Scan for the cell matching the given text and deliver its [x, y] coordinate at center. 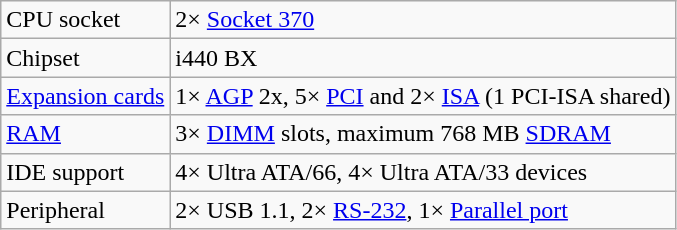
IDE support [86, 172]
2× USB 1.1, 2× RS-232, 1× Parallel port [423, 210]
RAM [86, 134]
i440 BX [423, 58]
Expansion cards [86, 96]
Peripheral [86, 210]
Chipset [86, 58]
4× Ultra ATA/66, 4× Ultra ATA/33 devices [423, 172]
2× Socket 370 [423, 20]
CPU socket [86, 20]
3× DIMM slots, maximum 768 MB SDRAM [423, 134]
1× AGP 2x, 5× PCI and 2× ISA (1 PCI-ISA shared) [423, 96]
